Scan for the cell matching the given text and deliver its (X, Y) coordinate at center. 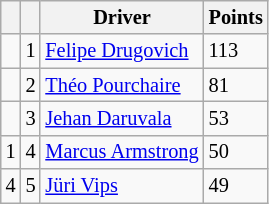
5 (31, 186)
Jüri Vips (122, 186)
3 (31, 118)
Points (236, 17)
49 (236, 186)
Jehan Daruvala (122, 118)
53 (236, 118)
Théo Pourchaire (122, 85)
2 (31, 85)
113 (236, 51)
50 (236, 152)
Marcus Armstrong (122, 152)
Felipe Drugovich (122, 51)
81 (236, 85)
Driver (122, 17)
